Determine the [X, Y] coordinate at the center of the cell enclosing the given text.  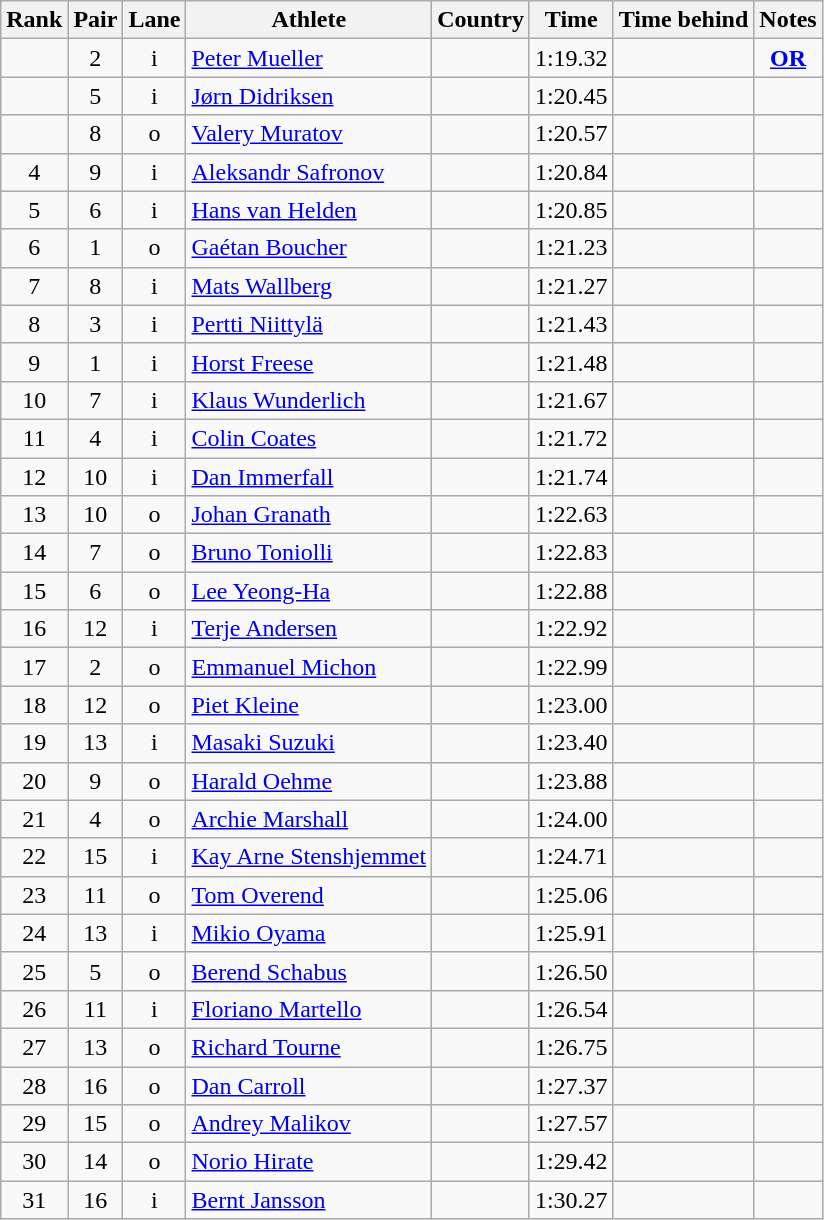
Colin Coates [309, 438]
Peter Mueller [309, 58]
26 [34, 1009]
1:30.27 [571, 1200]
Dan Carroll [309, 1085]
1:19.32 [571, 58]
1:22.63 [571, 515]
Pertti Niittylä [309, 324]
30 [34, 1162]
19 [34, 743]
Lane [154, 20]
Mikio Oyama [309, 933]
1:20.57 [571, 134]
1:27.57 [571, 1124]
Athlete [309, 20]
1:21.23 [571, 248]
Johan Granath [309, 515]
Rank [34, 20]
24 [34, 933]
1:25.06 [571, 895]
1:21.74 [571, 477]
1:21.67 [571, 400]
Tom Overend [309, 895]
1:29.42 [571, 1162]
1:26.75 [571, 1047]
Notes [788, 20]
3 [96, 324]
1:26.50 [571, 971]
1:20.85 [571, 210]
Piet Kleine [309, 705]
Jørn Didriksen [309, 96]
Time behind [684, 20]
31 [34, 1200]
Aleksandr Safronov [309, 172]
1:21.48 [571, 362]
Mats Wallberg [309, 286]
1:21.27 [571, 286]
1:21.72 [571, 438]
1:27.37 [571, 1085]
Andrey Malikov [309, 1124]
1:22.92 [571, 629]
1:22.83 [571, 553]
1:21.43 [571, 324]
17 [34, 667]
29 [34, 1124]
1:22.99 [571, 667]
Norio Hirate [309, 1162]
18 [34, 705]
1:24.71 [571, 857]
22 [34, 857]
1:25.91 [571, 933]
1:23.40 [571, 743]
Harald Oehme [309, 781]
Archie Marshall [309, 819]
1:23.00 [571, 705]
1:22.88 [571, 591]
1:20.45 [571, 96]
1:24.00 [571, 819]
Gaétan Boucher [309, 248]
27 [34, 1047]
Emmanuel Michon [309, 667]
28 [34, 1085]
Lee Yeong-Ha [309, 591]
Pair [96, 20]
Hans van Helden [309, 210]
1:26.54 [571, 1009]
1:23.88 [571, 781]
Floriano Martello [309, 1009]
Dan Immerfall [309, 477]
Berend Schabus [309, 971]
Masaki Suzuki [309, 743]
Country [481, 20]
Time [571, 20]
Bruno Toniolli [309, 553]
OR [788, 58]
1:20.84 [571, 172]
21 [34, 819]
23 [34, 895]
20 [34, 781]
Horst Freese [309, 362]
Kay Arne Stenshjemmet [309, 857]
Valery Muratov [309, 134]
Bernt Jansson [309, 1200]
Terje Andersen [309, 629]
Klaus Wunderlich [309, 400]
Richard Tourne [309, 1047]
25 [34, 971]
